Return [X, Y] of the center of cell containing provided text 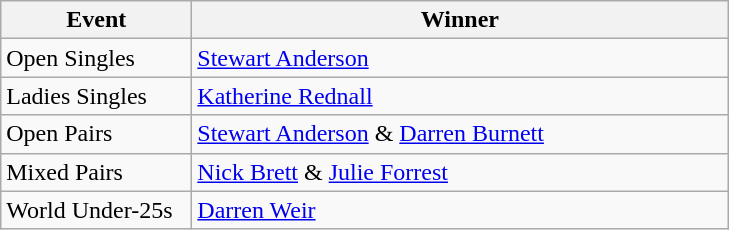
Katherine Rednall [460, 96]
Nick Brett & Julie Forrest [460, 172]
Event [96, 20]
Open Pairs [96, 134]
Winner [460, 20]
Ladies Singles [96, 96]
Stewart Anderson & Darren Burnett [460, 134]
World Under-25s [96, 210]
Mixed Pairs [96, 172]
Stewart Anderson [460, 58]
Darren Weir [460, 210]
Open Singles [96, 58]
